Return the (x, y) coordinate for the center point of the cell that contains the specified text.  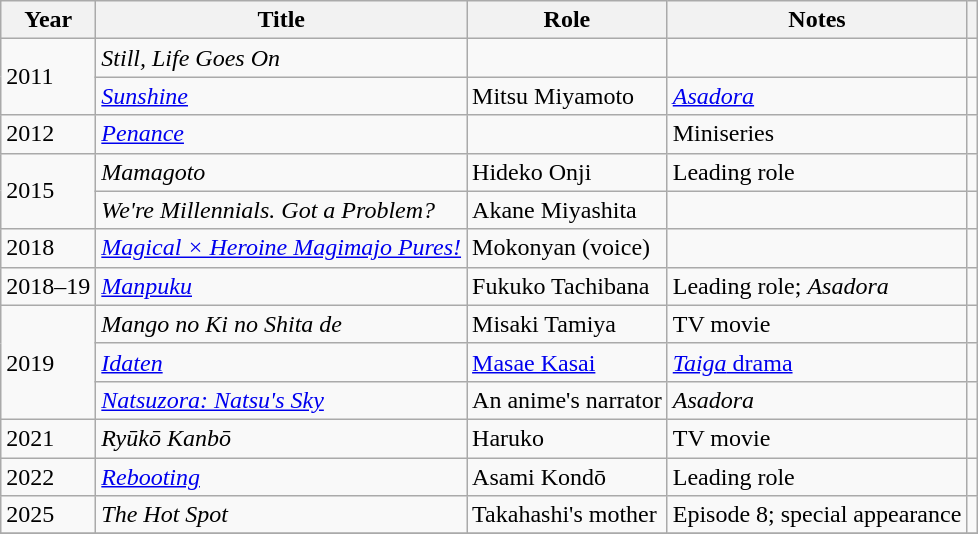
Magical × Heroine Magimajo Pures! (282, 248)
2019 (48, 362)
Still, Life Goes On (282, 58)
Leading role; Asadora (817, 286)
2018–19 (48, 286)
2025 (48, 515)
Idaten (282, 362)
We're Millennials. Got a Problem? (282, 210)
Masae Kasai (568, 362)
Taiga drama (817, 362)
2018 (48, 248)
Akane Miyashita (568, 210)
Sunshine (282, 96)
Natsuzora: Natsu's Sky (282, 400)
Episode 8; special appearance (817, 515)
The Hot Spot (282, 515)
2021 (48, 438)
Title (282, 20)
2012 (48, 134)
Haruko (568, 438)
2011 (48, 77)
Misaki Tamiya (568, 324)
Mango no Ki no Shita de (282, 324)
Takahashi's mother (568, 515)
Miniseries (817, 134)
Ryūkō Kanbō (282, 438)
Mokonyan (voice) (568, 248)
Notes (817, 20)
Mitsu Miyamoto (568, 96)
Fukuko Tachibana (568, 286)
Hideko Onji (568, 172)
2015 (48, 191)
Asami Kondō (568, 477)
Manpuku (282, 286)
Rebooting (282, 477)
Mamagoto (282, 172)
Year (48, 20)
An anime's narrator (568, 400)
Role (568, 20)
2022 (48, 477)
Penance (282, 134)
